Detect which cell encompasses the target text, then output its [X, Y] center coordinate. 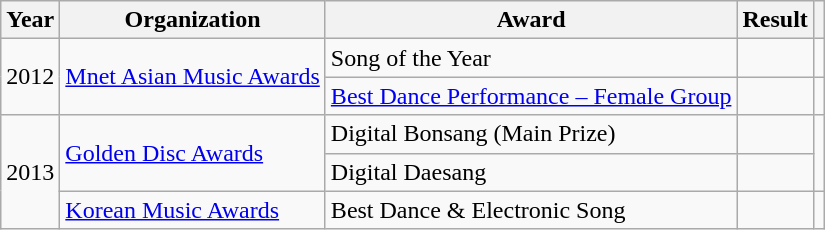
2012 [30, 77]
Award [531, 20]
Korean Music Awards [193, 210]
Digital Daesang [531, 172]
Best Dance Performance – Female Group [531, 96]
Best Dance & Electronic Song [531, 210]
Song of the Year [531, 58]
2013 [30, 172]
Golden Disc Awards [193, 153]
Digital Bonsang (Main Prize) [531, 134]
Result [775, 20]
Mnet Asian Music Awards [193, 77]
Year [30, 20]
Organization [193, 20]
